Detect which cell encompasses the target text, then output its (x, y) center coordinate. 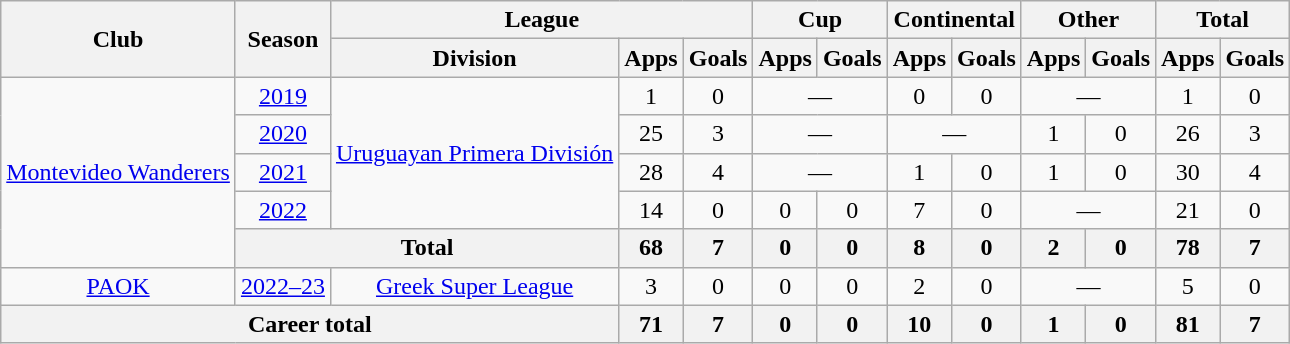
81 (1188, 324)
78 (1188, 248)
Montevideo Wanderers (118, 172)
Continental (954, 20)
Club (118, 39)
Division (474, 58)
8 (919, 248)
5 (1188, 286)
2022 (282, 210)
2021 (282, 172)
PAOK (118, 286)
68 (651, 248)
Other (1088, 20)
League (542, 20)
10 (919, 324)
Greek Super League (474, 286)
71 (651, 324)
28 (651, 172)
21 (1188, 210)
2019 (282, 96)
25 (651, 134)
26 (1188, 134)
Season (282, 39)
Career total (310, 324)
30 (1188, 172)
Cup (820, 20)
Uruguayan Primera División (474, 153)
2022–23 (282, 286)
2020 (282, 134)
14 (651, 210)
